Return (X, Y) of the center of cell containing provided text 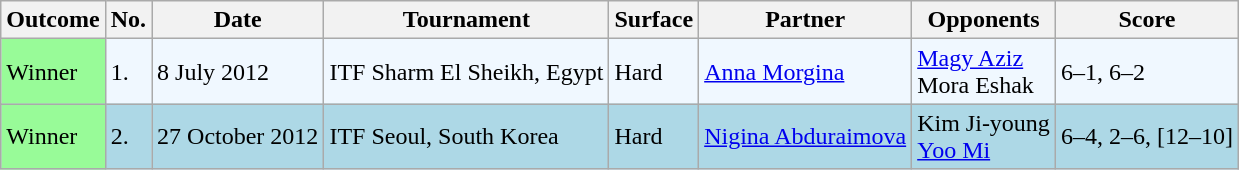
Date (238, 20)
6–1, 6–2 (1146, 72)
Partner (806, 20)
ITF Seoul, South Korea (466, 136)
Surface (654, 20)
Anna Morgina (806, 72)
Score (1146, 20)
No. (128, 20)
8 July 2012 (238, 72)
6–4, 2–6, [12–10] (1146, 136)
1. (128, 72)
2. (128, 136)
27 October 2012 (238, 136)
Nigina Abduraimova (806, 136)
Kim Ji-young Yoo Mi (984, 136)
Opponents (984, 20)
ITF Sharm El Sheikh, Egypt (466, 72)
Tournament (466, 20)
Magy Aziz Mora Eshak (984, 72)
Outcome (53, 20)
